Scan for the cell matching the given text and deliver its (X, Y) coordinate at center. 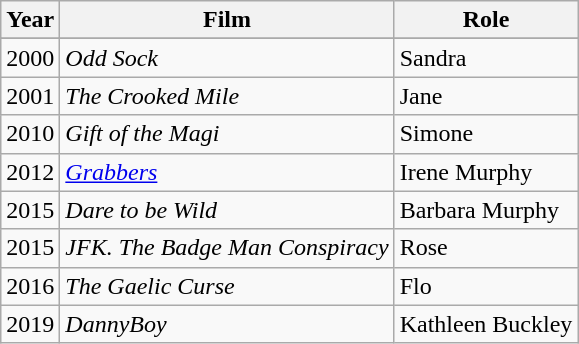
Kathleen Buckley (486, 324)
Role (486, 20)
2010 (30, 134)
Film (227, 20)
2000 (30, 58)
2019 (30, 324)
Jane (486, 96)
2001 (30, 96)
Odd Sock (227, 58)
Simone (486, 134)
The Crooked Mile (227, 96)
2016 (30, 286)
Year (30, 20)
JFK. The Badge Man Conspiracy (227, 248)
Gift of the Magi (227, 134)
Rose (486, 248)
Barbara Murphy (486, 210)
Dare to be Wild (227, 210)
DannyBoy (227, 324)
Grabbers (227, 172)
2012 (30, 172)
Irene Murphy (486, 172)
Sandra (486, 58)
The Gaelic Curse (227, 286)
Flo (486, 286)
